Return the (X, Y) coordinate for the center point of the cell that contains the specified text.  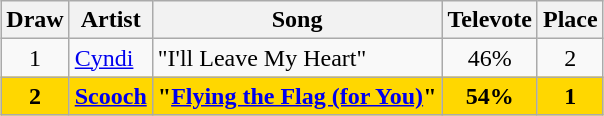
"Flying the Flag (for You)" (297, 96)
54% (490, 96)
Televote (490, 20)
Place (570, 20)
Cyndi (110, 58)
Draw (35, 20)
"I'll Leave My Heart" (297, 58)
Scooch (110, 96)
Song (297, 20)
46% (490, 58)
Artist (110, 20)
